Detect which cell encompasses the target text, then output its (x, y) center coordinate. 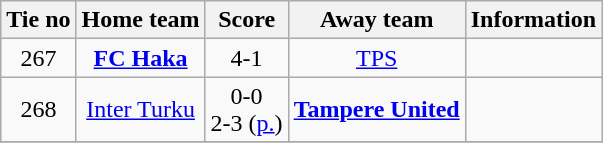
Inter Turku (140, 110)
4-1 (246, 58)
Away team (376, 20)
Score (246, 20)
267 (38, 58)
TPS (376, 58)
268 (38, 110)
0-0 2-3 (p.) (246, 110)
Tampere United (376, 110)
Home team (140, 20)
Information (533, 20)
Tie no (38, 20)
FC Haka (140, 58)
